Scan for the cell matching the given text and deliver its [X, Y] coordinate at center. 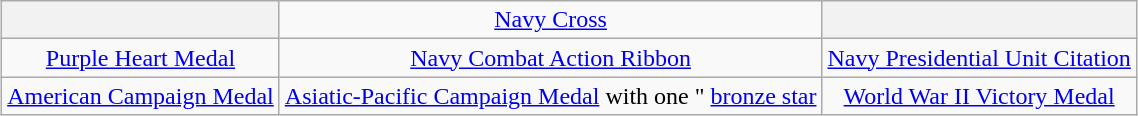
Asiatic-Pacific Campaign Medal with one " bronze star [550, 96]
Navy Combat Action Ribbon [550, 58]
World War II Victory Medal [979, 96]
Navy Cross [550, 20]
Navy Presidential Unit Citation [979, 58]
Purple Heart Medal [141, 58]
American Campaign Medal [141, 96]
